Search for the cell housing the specified text and yield its [x, y] center coordinate. 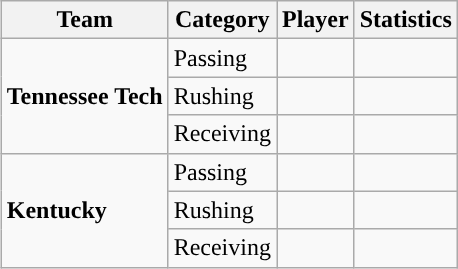
Statistics [406, 20]
Team [84, 20]
Tennessee Tech [84, 96]
Player [315, 20]
Category [222, 20]
Kentucky [84, 210]
